Find where the given text appears and provide that cell's center as [x, y] coordinate. 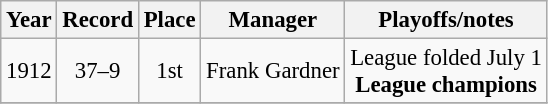
Frank Gardner [273, 72]
1912 [29, 72]
Year [29, 20]
League folded July 1League champions [446, 72]
Manager [273, 20]
37–9 [98, 72]
Playoffs/notes [446, 20]
Record [98, 20]
Place [169, 20]
1st [169, 72]
